Capture the cell that displays the provided text and extract its [x, y] central coordinate. 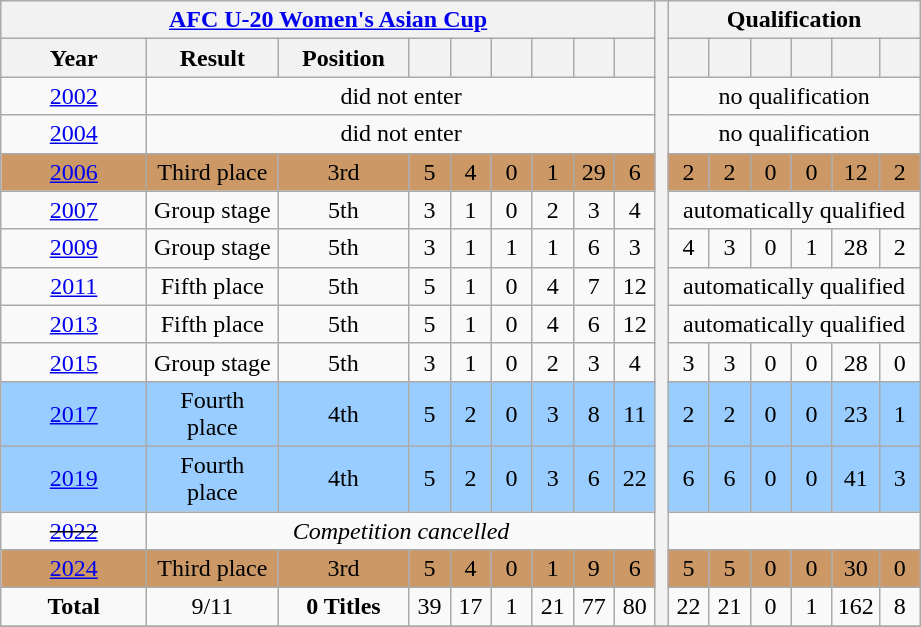
9/11 [212, 607]
41 [856, 478]
2002 [74, 96]
2007 [74, 210]
AFC U-20 Women's Asian Cup [328, 20]
77 [594, 607]
0 Titles [344, 607]
162 [856, 607]
Qualification [794, 20]
2013 [74, 324]
2009 [74, 248]
Result [212, 58]
39 [430, 607]
29 [594, 172]
Total [74, 607]
Position [344, 58]
Competition cancelled [401, 531]
17 [470, 607]
2004 [74, 134]
23 [856, 414]
Year [74, 58]
9 [594, 569]
80 [634, 607]
2006 [74, 172]
2019 [74, 478]
7 [594, 286]
2024 [74, 569]
2015 [74, 362]
30 [856, 569]
11 [634, 414]
2017 [74, 414]
2022 [74, 531]
2011 [74, 286]
